Locate the cell with the specified text and output its (x, y) center coordinate. 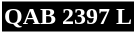
QAB 2397 L (68, 17)
